Search for the cell housing the specified text and yield its (X, Y) center coordinate. 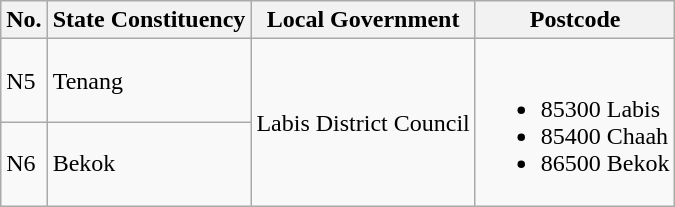
Bekok (149, 164)
85300 Labis85400 Chaah86500 Bekok (575, 122)
Local Government (363, 20)
N6 (24, 164)
N5 (24, 81)
Postcode (575, 20)
Tenang (149, 81)
No. (24, 20)
Labis District Council (363, 122)
State Constituency (149, 20)
